Provide the (x, y) coordinate of the cell's center where the given text is located.  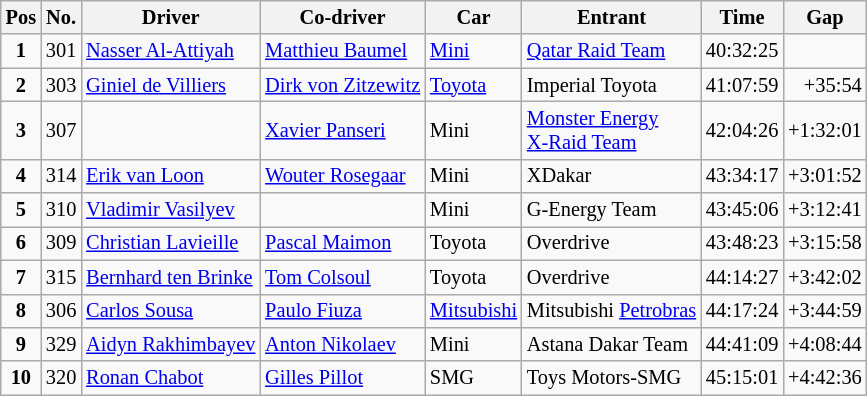
307 (61, 130)
Astana Dakar Team (612, 344)
Qatar Raid Team (612, 51)
Ronan Chabot (170, 378)
Pascal Maimon (342, 243)
G-Energy Team (612, 210)
Time (742, 17)
2 (21, 85)
Bernhard ten Brinke (170, 277)
4 (21, 176)
9 (21, 344)
Xavier Panseri (342, 130)
320 (61, 378)
314 (61, 176)
No. (61, 17)
7 (21, 277)
+3:44:59 (824, 311)
45:15:01 (742, 378)
+3:42:02 (824, 277)
Monster Energy X-Raid Team (612, 130)
Vladimir Vasilyev (170, 210)
10 (21, 378)
Driver (170, 17)
8 (21, 311)
Paulo Fiuza (342, 311)
310 (61, 210)
+4:42:36 (824, 378)
+35:54 (824, 85)
42:04:26 (742, 130)
3 (21, 130)
40:32:25 (742, 51)
Mitsubishi Petrobras (612, 311)
Matthieu Baumel (342, 51)
+1:32:01 (824, 130)
Entrant (612, 17)
315 (61, 277)
329 (61, 344)
44:17:24 (742, 311)
Tom Colsoul (342, 277)
XDakar (612, 176)
44:14:27 (742, 277)
Aidyn Rakhimbayev (170, 344)
Erik van Loon (170, 176)
301 (61, 51)
+3:01:52 (824, 176)
+3:12:41 (824, 210)
44:41:09 (742, 344)
Giniel de Villiers (170, 85)
Mitsubishi (474, 311)
Gap (824, 17)
6 (21, 243)
Christian Lavieille (170, 243)
1 (21, 51)
+4:08:44 (824, 344)
+3:15:58 (824, 243)
Wouter Rosegaar (342, 176)
Carlos Sousa (170, 311)
309 (61, 243)
SMG (474, 378)
Toys Motors-SMG (612, 378)
43:34:17 (742, 176)
Dirk von Zitzewitz (342, 85)
43:45:06 (742, 210)
Car (474, 17)
5 (21, 210)
41:07:59 (742, 85)
43:48:23 (742, 243)
Gilles Pillot (342, 378)
Imperial Toyota (612, 85)
Pos (21, 17)
Co-driver (342, 17)
303 (61, 85)
306 (61, 311)
Nasser Al-Attiyah (170, 51)
Anton Nikolaev (342, 344)
